Return the (X, Y) coordinate for the center point of the cell that contains the specified text.  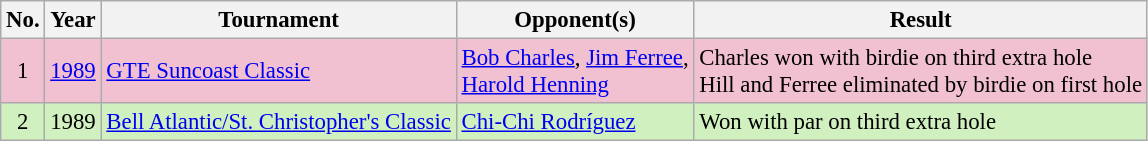
Result (920, 20)
GTE Suncoast Classic (278, 72)
Bell Atlantic/St. Christopher's Classic (278, 122)
1 (23, 72)
Year (73, 20)
Chi-Chi Rodríguez (575, 122)
No. (23, 20)
2 (23, 122)
Won with par on third extra hole (920, 122)
Bob Charles, Jim Ferree, Harold Henning (575, 72)
Charles won with birdie on third extra holeHill and Ferree eliminated by birdie on first hole (920, 72)
Tournament (278, 20)
Opponent(s) (575, 20)
